Find where the given text appears and provide that cell's center as [X, Y] coordinate. 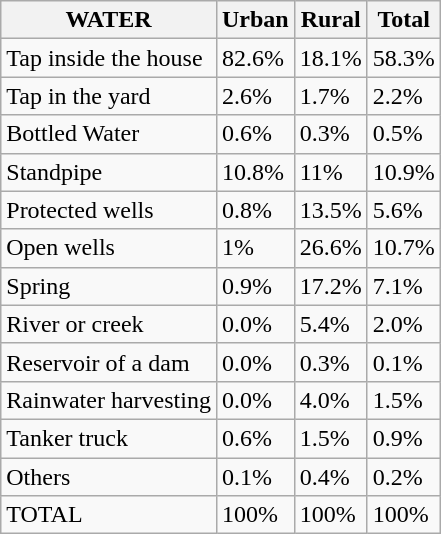
5.4% [330, 324]
18.1% [330, 58]
0.8% [255, 210]
0.4% [330, 477]
7.1% [404, 286]
26.6% [330, 248]
Open wells [109, 248]
11% [330, 172]
Tanker truck [109, 438]
Spring [109, 286]
WATER [109, 20]
Bottled Water [109, 134]
0.5% [404, 134]
TOTAL [109, 515]
13.5% [330, 210]
Urban [255, 20]
Reservoir of a dam [109, 362]
4.0% [330, 400]
10.7% [404, 248]
Protected wells [109, 210]
5.6% [404, 210]
Rainwater harvesting [109, 400]
Standpipe [109, 172]
Tap inside the house [109, 58]
58.3% [404, 58]
River or creek [109, 324]
Tap in the yard [109, 96]
82.6% [255, 58]
2.6% [255, 96]
Total [404, 20]
Rural [330, 20]
1.7% [330, 96]
Others [109, 477]
1% [255, 248]
10.8% [255, 172]
17.2% [330, 286]
2.2% [404, 96]
2.0% [404, 324]
0.2% [404, 477]
10.9% [404, 172]
